Find where the given text appears and provide that cell's center as [x, y] coordinate. 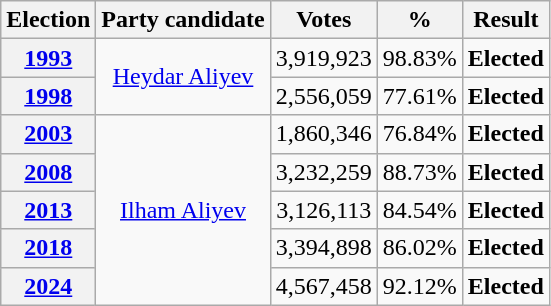
1993 [48, 58]
2013 [48, 210]
3,394,898 [324, 248]
% [420, 20]
Heydar Aliyev [183, 77]
77.61% [420, 96]
86.02% [420, 248]
98.83% [420, 58]
2008 [48, 172]
84.54% [420, 210]
92.12% [420, 286]
2018 [48, 248]
Result [506, 20]
2,556,059 [324, 96]
Ilham Aliyev [183, 210]
Votes [324, 20]
Election [48, 20]
2024 [48, 286]
2003 [48, 134]
1998 [48, 96]
1,860,346 [324, 134]
4,567,458 [324, 286]
3,232,259 [324, 172]
76.84% [420, 134]
3,919,923 [324, 58]
88.73% [420, 172]
Party candidate [183, 20]
3,126,113 [324, 210]
